Return the (X, Y) coordinate for the center point of the cell that contains the specified text.  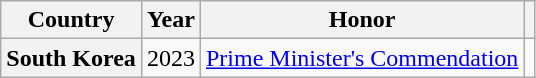
Prime Minister's Commendation (362, 58)
Honor (362, 20)
South Korea (72, 58)
2023 (170, 58)
Year (170, 20)
Country (72, 20)
